Search for the cell housing the specified text and yield its (X, Y) center coordinate. 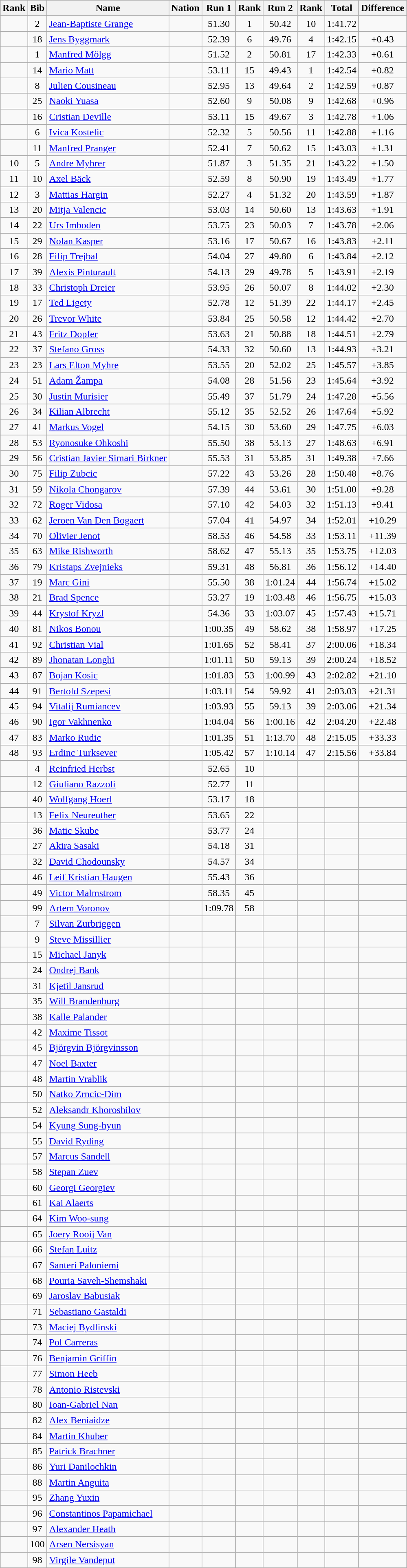
Virgile Vandeput (108, 1560)
Marcus Sandell (108, 1156)
+1.77 (382, 179)
67 (37, 1265)
53.03 (219, 210)
59.31 (219, 567)
1:01.35 (219, 738)
1:56.74 (342, 582)
1:42.78 (342, 117)
1:03.07 (280, 613)
52.52 (280, 411)
Mike Rishworth (108, 551)
Name (108, 8)
Urs Imboden (108, 225)
82 (37, 1420)
70 (37, 536)
54.08 (219, 380)
1:43.49 (342, 179)
Maciej Bydlinski (108, 1327)
Kim Woo-sung (108, 1219)
49.80 (280, 256)
Adam Žampa (108, 380)
1:43.83 (342, 241)
83 (37, 738)
54.18 (219, 846)
1:52.01 (342, 520)
Markus Vogel (108, 427)
+2.30 (382, 287)
79 (37, 567)
90 (37, 722)
54.97 (280, 520)
+5.92 (382, 411)
1:43.63 (342, 210)
94 (37, 707)
52.27 (219, 194)
54.03 (280, 505)
53.77 (219, 830)
57.10 (219, 505)
55.49 (219, 396)
+5.56 (382, 396)
91 (37, 691)
1:44.17 (342, 303)
53.63 (219, 334)
Alexander Heath (108, 1529)
+1.06 (382, 117)
Krystof Kryzl (108, 613)
Felix Neureuther (108, 815)
75 (37, 474)
1:42.59 (342, 86)
1:43.84 (342, 256)
Kyung Sung-hyun (108, 1125)
+22.48 (382, 722)
49.67 (280, 117)
55.43 (219, 877)
+0.43 (382, 39)
49.43 (280, 70)
+2.70 (382, 318)
+3.85 (382, 365)
60 (37, 1188)
+9.28 (382, 489)
53.55 (219, 365)
+15.02 (382, 582)
50.62 (280, 148)
92 (37, 644)
1:53.11 (342, 536)
1:51.13 (342, 505)
+1.31 (382, 148)
54.13 (219, 272)
Brad Spence (108, 598)
53.65 (219, 815)
50.81 (280, 55)
Fritz Dopfer (108, 334)
Filip Zubcic (108, 474)
1:13.70 (280, 738)
+15.03 (382, 598)
1:58.97 (342, 629)
1:05.42 (219, 753)
50.08 (280, 101)
+21.31 (382, 691)
98 (37, 1560)
1:09.78 (219, 908)
93 (37, 753)
Steve Missillier (108, 939)
1:00.16 (280, 722)
61 (37, 1203)
Leif Kristian Haugen (108, 877)
Björgvin Björgvinsson (108, 1048)
99 (37, 908)
1:42.68 (342, 101)
1:43.91 (342, 272)
62 (37, 520)
+2.06 (382, 225)
1:50.48 (342, 474)
52.41 (219, 148)
Artem Voronov (108, 908)
Filip Trejbal (108, 256)
Ted Ligety (108, 303)
Sebastiano Gastaldi (108, 1312)
2:00.06 (342, 644)
1:43.22 (342, 163)
53.85 (280, 458)
1:56.75 (342, 598)
Akira Sasaki (108, 846)
1:00.35 (219, 629)
+18.52 (382, 660)
Run 1 (219, 8)
+0.87 (382, 86)
+15.71 (382, 613)
Wolfgang Hoerl (108, 799)
Vitalij Rumiancev (108, 707)
+17.25 (382, 629)
53.17 (219, 799)
Nikos Bonou (108, 629)
1:01.65 (219, 644)
Benjamin Griffin (108, 1358)
Andre Myhrer (108, 163)
95 (37, 1498)
Julien Cousineau (108, 86)
52.95 (219, 86)
Jeroen Van Den Bogaert (108, 520)
54.15 (219, 427)
+3.21 (382, 349)
1:01.24 (280, 582)
52.78 (219, 303)
81 (37, 629)
1:44.51 (342, 334)
+21.34 (382, 707)
51.79 (280, 396)
78 (37, 1389)
Reinfried Herbst (108, 769)
Jens Byggmark (108, 39)
1:04.04 (219, 722)
49.76 (280, 39)
Jaroslav Babusiak (108, 1296)
Bertold Szepesi (108, 691)
68 (37, 1281)
Michael Janyk (108, 955)
59.92 (280, 691)
Roger Vidosa (108, 505)
Stepan Zuev (108, 1172)
1:43.03 (342, 148)
1:42.33 (342, 55)
Naoki Yuasa (108, 101)
64 (37, 1219)
+1.16 (382, 132)
Ioan-Gabriel Nan (108, 1405)
50.07 (280, 287)
50.42 (280, 24)
53.60 (280, 427)
Georgi Georgiev (108, 1188)
1:47.64 (342, 411)
50.88 (280, 334)
+33.84 (382, 753)
Bojan Kosic (108, 675)
52.60 (219, 101)
57.39 (219, 489)
50.03 (280, 225)
86 (37, 1467)
Ondrej Bank (108, 970)
1:44.93 (342, 349)
1:53.75 (342, 551)
2:15.56 (342, 753)
Justin Murisier (108, 396)
1:47.28 (342, 396)
+2.79 (382, 334)
Natko Zrncic-Dim (108, 1094)
Matic Skube (108, 830)
+11.39 (382, 536)
66 (37, 1250)
+9.41 (382, 505)
Cristian Javier Simari Birkner (108, 458)
+2.11 (382, 241)
52.65 (219, 769)
Arsen Nersisyan (108, 1544)
Olivier Jenot (108, 536)
Simon Heeb (108, 1374)
Zhang Yuxin (108, 1498)
88 (37, 1482)
53.16 (219, 241)
57.04 (219, 520)
54.04 (219, 256)
69 (37, 1296)
Maxime Tissot (108, 1032)
Martin Khuber (108, 1435)
50.58 (280, 318)
Jhonatan Longhi (108, 660)
1:49.38 (342, 458)
Kilian Albrecht (108, 411)
53.61 (280, 489)
Bib (37, 8)
57.22 (219, 474)
51.32 (280, 194)
Ivica Kostelic (108, 132)
51.39 (280, 303)
1:44.42 (342, 318)
1:03.48 (280, 598)
1:10.14 (280, 753)
52.39 (219, 39)
David Ryding (108, 1141)
Jean-Baptiste Grange (108, 24)
54.36 (219, 613)
Patrick Brachner (108, 1451)
Will Brandenburg (108, 1001)
Nikola Chongarov (108, 489)
1:44.02 (342, 287)
Pouria Saveh-Shemshaki (108, 1281)
Erdinc Turksever (108, 753)
77 (37, 1374)
Christoph Dreier (108, 287)
74 (37, 1343)
Christian Vial (108, 644)
Kai Alaerts (108, 1203)
+1.91 (382, 210)
58.35 (219, 892)
Run 2 (280, 8)
2:15.05 (342, 738)
63 (37, 551)
51.52 (219, 55)
+0.96 (382, 101)
56.81 (280, 567)
Nolan Kasper (108, 241)
Pol Carreras (108, 1343)
Cristian Deville (108, 117)
+1.50 (382, 163)
1:42.15 (342, 39)
Martin Vrablik (108, 1079)
65 (37, 1234)
1:47.75 (342, 427)
+6.03 (382, 427)
Mitja Valencic (108, 210)
53.26 (280, 474)
Aleksandr Khoroshilov (108, 1110)
Kristaps Zvejnieks (108, 567)
2:04.20 (342, 722)
1:00.99 (280, 675)
53.27 (219, 598)
Marc Gini (108, 582)
Trevor White (108, 318)
1:48.63 (342, 442)
89 (37, 660)
Stefano Gross (108, 349)
52.59 (219, 179)
Martin Anguita (108, 1482)
+21.10 (382, 675)
51.56 (280, 380)
Alexis Pinturault (108, 272)
Nation (185, 8)
1:56.12 (342, 567)
55.12 (219, 411)
51.30 (219, 24)
2:02.82 (342, 675)
+14.40 (382, 567)
2:03.06 (342, 707)
51.87 (219, 163)
+1.87 (382, 194)
73 (37, 1327)
1:57.43 (342, 613)
96 (37, 1513)
Mario Matt (108, 70)
85 (37, 1451)
Manfred Pranger (108, 148)
Constantinos Papamichael (108, 1513)
49.78 (280, 272)
58.41 (280, 644)
1:45.64 (342, 380)
80 (37, 1405)
+33.33 (382, 738)
72 (37, 505)
53.95 (219, 287)
53.84 (219, 318)
97 (37, 1529)
+12.03 (382, 551)
+8.76 (382, 474)
+3.92 (382, 380)
Axel Bäck (108, 179)
59 (37, 489)
52.02 (280, 365)
53.75 (219, 225)
1:42.88 (342, 132)
1:43.78 (342, 225)
1:03.11 (219, 691)
Mattias Hargin (108, 194)
1:41.72 (342, 24)
Total (342, 8)
Antonio Ristevski (108, 1389)
49.64 (280, 86)
100 (37, 1544)
54.33 (219, 349)
Noel Baxter (108, 1063)
+7.66 (382, 458)
Silvan Zurbriggen (108, 923)
58.53 (219, 536)
+10.29 (382, 520)
Difference (382, 8)
1:45.57 (342, 365)
Igor Vakhnenko (108, 722)
2:03.03 (342, 691)
+0.82 (382, 70)
53.13 (280, 442)
50.90 (280, 179)
Lars Elton Myhre (108, 365)
52.32 (219, 132)
1:03.93 (219, 707)
David Chodounsky (108, 861)
87 (37, 675)
1:01.11 (219, 660)
+6.91 (382, 442)
+0.61 (382, 55)
Santeri Paloniemi (108, 1265)
Stefan Luitz (108, 1250)
Alex Beniaidze (108, 1420)
Ryonosuke Ohkoshi (108, 442)
54.57 (219, 861)
1:01.83 (219, 675)
51.35 (280, 163)
76 (37, 1358)
54.58 (280, 536)
50.56 (280, 132)
+18.34 (382, 644)
Victor Malmstrom (108, 892)
50.67 (280, 241)
52.77 (219, 784)
+2.12 (382, 256)
1:43.59 (342, 194)
55.13 (280, 551)
71 (37, 1312)
2:00.24 (342, 660)
Marko Rudic (108, 738)
1:51.00 (342, 489)
+2.19 (382, 272)
Joery Rooij Van (108, 1234)
Yuri Danilochkin (108, 1467)
55.53 (219, 458)
+2.45 (382, 303)
Giuliano Razzoli (108, 784)
Kalle Palander (108, 1017)
84 (37, 1435)
Manfred Mölgg (108, 55)
1:42.54 (342, 70)
Kjetil Jansrud (108, 986)
